Locate the cell with the specified text and output its (X, Y) center coordinate. 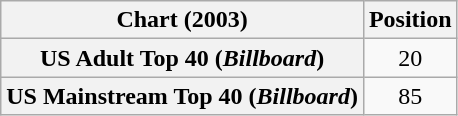
Position (410, 20)
20 (410, 58)
Chart (2003) (182, 20)
85 (410, 96)
US Adult Top 40 (Billboard) (182, 58)
US Mainstream Top 40 (Billboard) (182, 96)
